Detect which cell encompasses the target text, then output its (X, Y) center coordinate. 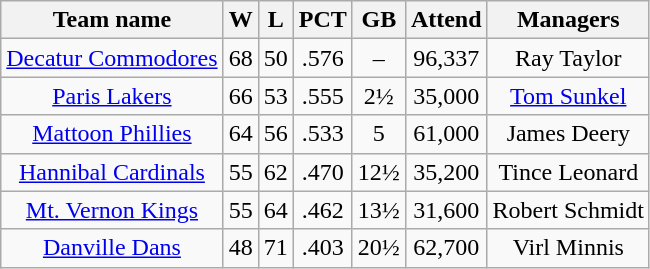
35,000 (446, 96)
Tince Leonard (568, 172)
56 (276, 134)
.533 (322, 134)
PCT (322, 20)
48 (240, 248)
Paris Lakers (112, 96)
68 (240, 58)
Team name (112, 20)
Decatur Commodores (112, 58)
L (276, 20)
Tom Sunkel (568, 96)
35,200 (446, 172)
.555 (322, 96)
Mattoon Phillies (112, 134)
James Deery (568, 134)
.470 (322, 172)
W (240, 20)
62,700 (446, 248)
Mt. Vernon Kings (112, 210)
Managers (568, 20)
53 (276, 96)
71 (276, 248)
96,337 (446, 58)
.462 (322, 210)
13½ (378, 210)
Danville Dans (112, 248)
20½ (378, 248)
31,600 (446, 210)
Robert Schmidt (568, 210)
.576 (322, 58)
.403 (322, 248)
Attend (446, 20)
Ray Taylor (568, 58)
Hannibal Cardinals (112, 172)
– (378, 58)
2½ (378, 96)
61,000 (446, 134)
50 (276, 58)
66 (240, 96)
12½ (378, 172)
62 (276, 172)
5 (378, 134)
Virl Minnis (568, 248)
GB (378, 20)
